Find where the given text appears and provide that cell's center as [X, Y] coordinate. 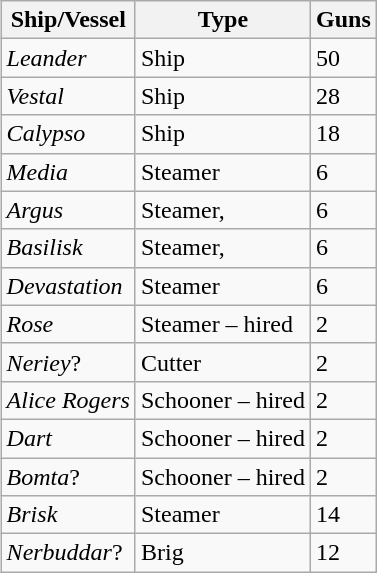
Rose [68, 324]
Calypso [68, 134]
Basilisk [68, 248]
Type [222, 20]
18 [343, 134]
Brisk [68, 515]
14 [343, 515]
Ship/Vessel [68, 20]
Devastation [68, 286]
Argus [68, 210]
Dart [68, 438]
Neriey? [68, 362]
Leander [68, 58]
28 [343, 96]
Cutter [222, 362]
Steamer – hired [222, 324]
Brig [222, 553]
Media [68, 172]
Bomta? [68, 477]
Guns [343, 20]
Nerbuddar? [68, 553]
Vestal [68, 96]
Alice Rogers [68, 400]
50 [343, 58]
12 [343, 553]
